Extract the [X, Y] coordinate from the center of the cell holding the provided text.  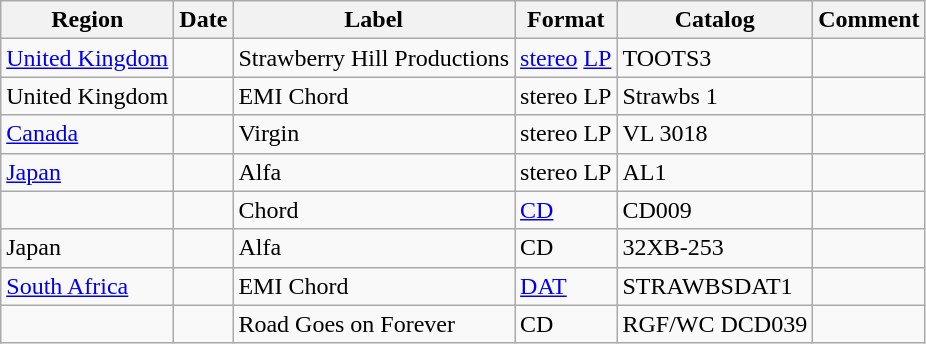
Chord [374, 210]
Virgin [374, 134]
AL1 [715, 172]
Region [88, 20]
Catalog [715, 20]
Label [374, 20]
CD009 [715, 210]
VL 3018 [715, 134]
Road Goes on Forever [374, 324]
Strawbs 1 [715, 96]
Format [566, 20]
South Africa [88, 286]
RGF/WC DCD039 [715, 324]
Comment [869, 20]
TOOTS3 [715, 58]
Canada [88, 134]
Strawberry Hill Productions [374, 58]
32XB-253 [715, 248]
STRAWBSDAT1 [715, 286]
DAT [566, 286]
Date [204, 20]
